Locate the cell with the specified text and output its (X, Y) center coordinate. 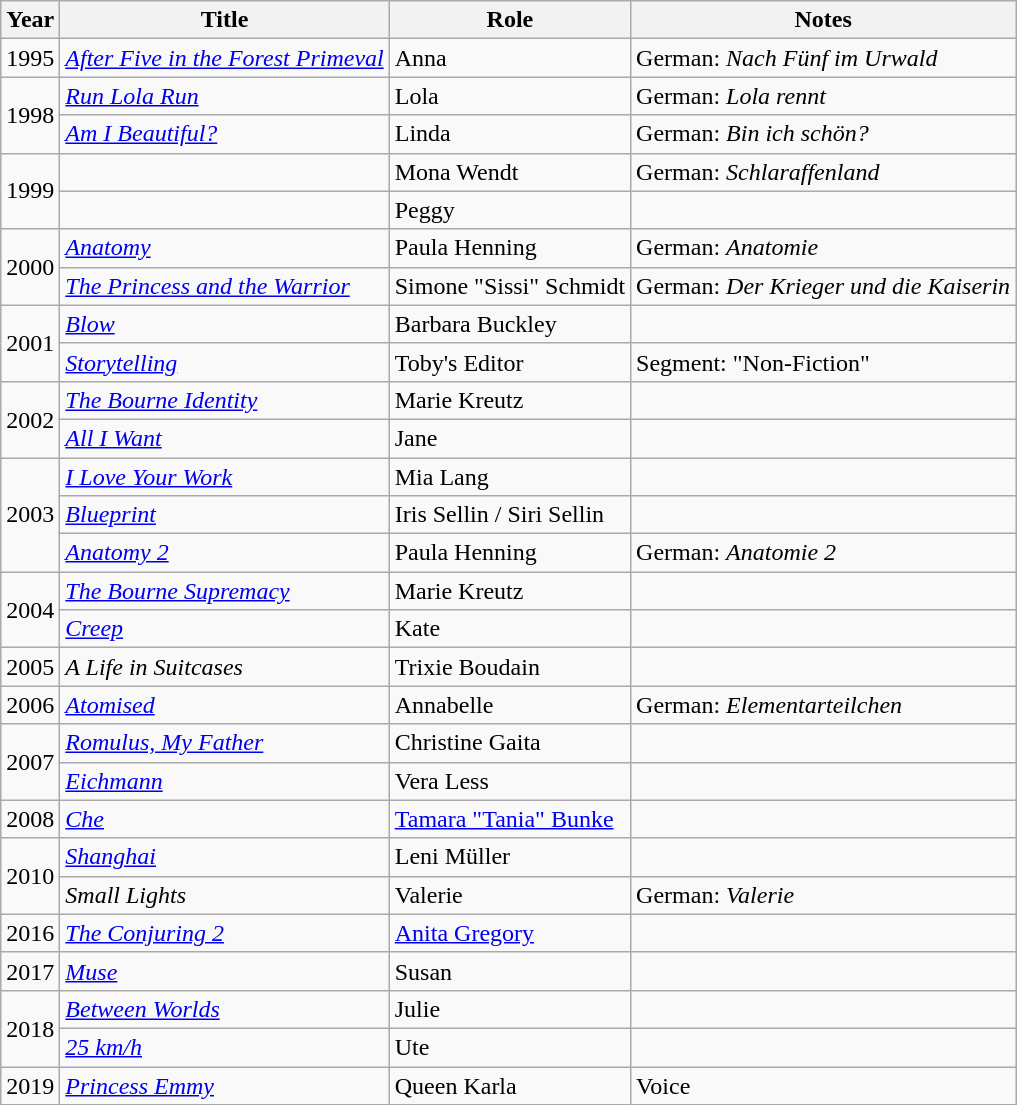
Anita Gregory (510, 933)
German: Lola rennt (824, 96)
Leni Müller (510, 857)
Creep (224, 629)
German: Bin ich schön? (824, 134)
Che (224, 819)
2017 (30, 971)
I Love Your Work (224, 477)
Between Worlds (224, 1009)
2007 (30, 762)
2010 (30, 876)
Small Lights (224, 895)
Storytelling (224, 362)
Jane (510, 438)
Mona Wendt (510, 172)
1998 (30, 115)
Princess Emmy (224, 1085)
Romulus, My Father (224, 743)
Shanghai (224, 857)
Run Lola Run (224, 96)
2001 (30, 343)
German: Anatomie 2 (824, 553)
Ute (510, 1047)
Anatomy (224, 248)
Trixie Boudain (510, 667)
Kate (510, 629)
Barbara Buckley (510, 324)
German: Elementarteilchen (824, 705)
The Princess and the Warrior (224, 286)
Valerie (510, 895)
Simone "Sissi" Schmidt (510, 286)
Anatomy 2 (224, 553)
Atomised (224, 705)
German: Anatomie (824, 248)
Toby's Editor (510, 362)
2016 (30, 933)
German: Valerie (824, 895)
Iris Sellin / Siri Sellin (510, 515)
Role (510, 20)
German: Schlaraffenland (824, 172)
After Five in the Forest Primeval (224, 58)
All I Want (224, 438)
Linda (510, 134)
German: Der Krieger und die Kaiserin (824, 286)
2018 (30, 1028)
2006 (30, 705)
1999 (30, 191)
Susan (510, 971)
2019 (30, 1085)
1995 (30, 58)
A Life in Suitcases (224, 667)
Year (30, 20)
Segment: "Non-Fiction" (824, 362)
Eichmann (224, 781)
2005 (30, 667)
German: Nach Fünf im Urwald (824, 58)
2004 (30, 610)
Christine Gaita (510, 743)
Vera Less (510, 781)
Blueprint (224, 515)
Queen Karla (510, 1085)
Notes (824, 20)
2000 (30, 267)
The Bourne Supremacy (224, 591)
Anna (510, 58)
Peggy (510, 210)
2002 (30, 419)
2003 (30, 515)
The Bourne Identity (224, 400)
Muse (224, 971)
The Conjuring 2 (224, 933)
Voice (824, 1085)
Blow (224, 324)
Tamara "Tania" Bunke (510, 819)
Am I Beautiful? (224, 134)
Lola (510, 96)
Mia Lang (510, 477)
Annabelle (510, 705)
25 km/h (224, 1047)
Julie (510, 1009)
Title (224, 20)
2008 (30, 819)
